Pinpoint the cell where the given text exists, returning its [x, y] midpoint coordinate. 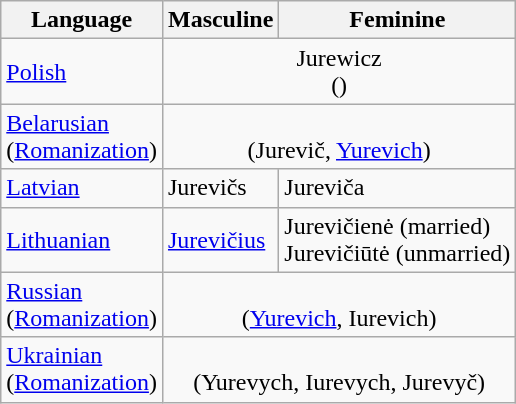
Latvian [82, 188]
Feminine [398, 20]
Jurevičius [220, 240]
Ukrainian (Romanization) [82, 370]
Lithuanian [82, 240]
Masculine [220, 20]
Jureviča [398, 188]
Russian (Romanization) [82, 304]
Polish [82, 72]
Jurevičs [220, 188]
Jurevičienė (married)Jurevičiūtė (unmarried) [398, 240]
(Yurevych, Iurevych, Jurevyč) [338, 370]
(Yurevich, Iurevich) [338, 304]
Jurewicz () [338, 72]
Language [82, 20]
(Jurevič, Yurevich) [338, 136]
Belarusian (Romanization) [82, 136]
